Return (X, Y) of the center of cell containing provided text 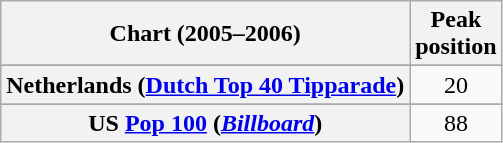
Peakposition (456, 34)
Chart (2005–2006) (206, 34)
Netherlands (Dutch Top 40 Tipparade) (206, 85)
US Pop 100 (Billboard) (206, 123)
88 (456, 123)
20 (456, 85)
